Search for the cell housing the specified text and yield its [X, Y] center coordinate. 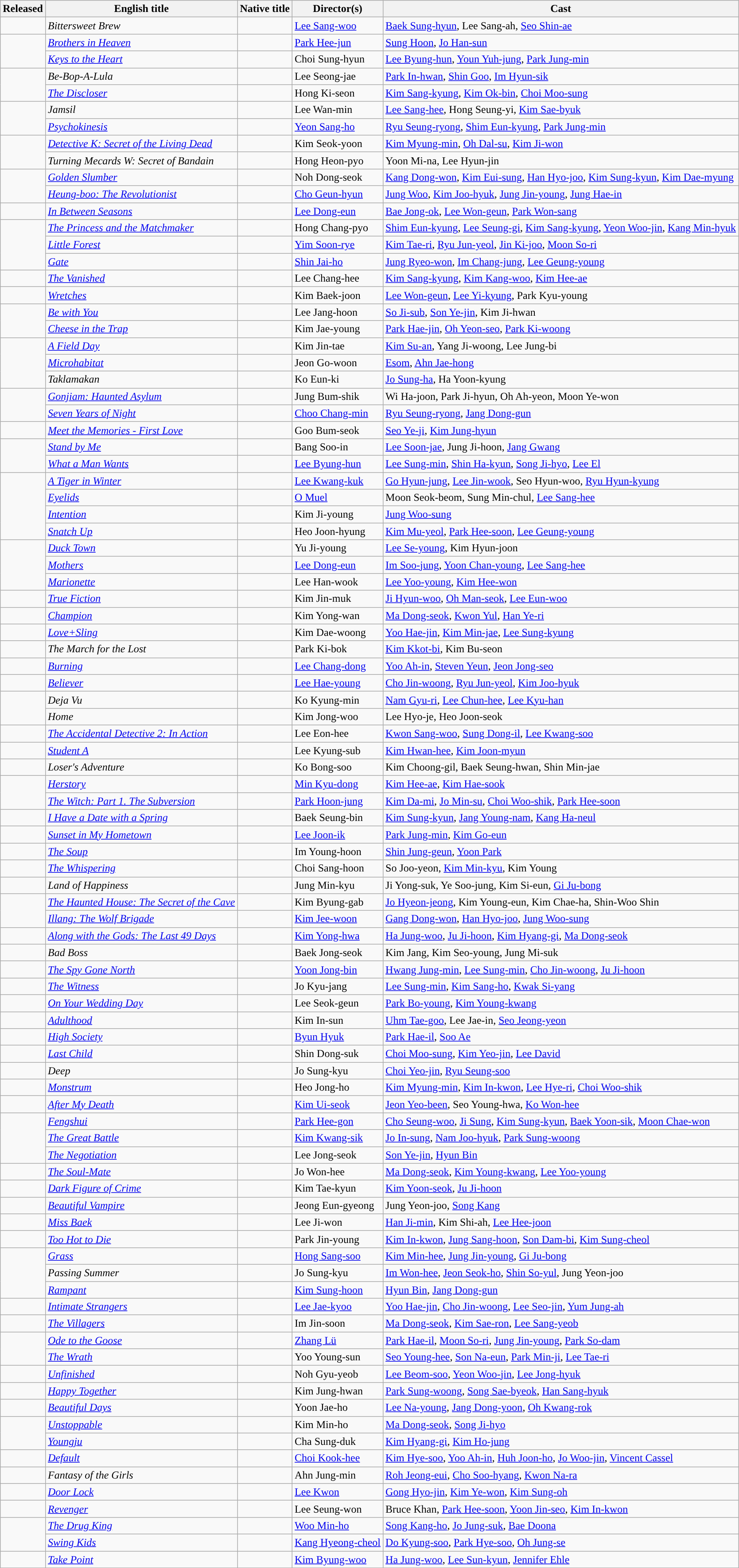
Park Hee-gon [338, 1121]
Student A [141, 751]
Passing Summer [141, 1273]
Kim In-kwon, Jung Sang-hoon, Son Dam-bi, Kim Sung-cheol [561, 1239]
Marionette [141, 582]
Ma Dong-seok, Kwon Yul, Han Ye-ri [561, 616]
Yoon Jong-bin [338, 969]
Jeong Eun-gyeong [338, 1205]
Park Hoon-jung [338, 801]
Hong Heon-pyo [338, 160]
Taklamakan [141, 379]
Shin Jai-ho [338, 262]
The Vanished [141, 279]
Little Forest [141, 245]
Kim Jee-woon [338, 919]
Deja Vu [141, 700]
Along with the Gods: The Last 49 Days [141, 936]
The Soul-Mate [141, 1172]
Yoo Young-sun [338, 1357]
Park Hae-il, Soo Ae [561, 1037]
Kim Yong-hwa [338, 936]
Park Sung-woong, Song Sae-byeok, Han Sang-hyuk [561, 1391]
O Muel [338, 498]
Lee Seung-won [338, 1509]
Jo Hyeon-jeong, Kim Young-eun, Kim Chae-ha, Shin-Woo Shin [561, 902]
Kim Dae-woong [338, 632]
The Spy Gone North [141, 969]
Unstoppable [141, 1425]
Park Hae-il, Moon So-ri, Jung Jin-young, Park So-dam [561, 1340]
Seven Years of Night [141, 413]
Kim Byung-gab [338, 902]
Last Child [141, 1054]
Cho Seung-woo, Ji Sung, Kim Sung-kyun, Baek Yoon-sik, Moon Chae-won [561, 1121]
Ko Eun-ki [338, 379]
Im Won-hee, Jeon Seok-ho, Shin So-yul, Jung Yeon-joo [561, 1273]
Ma Dong-seok, Kim Sae-ron, Lee Sang-yeob [561, 1324]
Choi Kook-hee [338, 1458]
Kim Tae-kyun [338, 1189]
A Field Day [141, 346]
Lee Byung-hun [338, 464]
Illang: The Wolf Brigade [141, 919]
Turning Mecards W: Secret of Bandain [141, 160]
Han Ji-min, Kim Shi-ah, Lee Hee-joon [561, 1222]
Lee Jong-seok [338, 1155]
Kim Hyang-gi, Kim Ho-jung [561, 1441]
High Society [141, 1037]
What a Man Wants [141, 464]
Park Ki-bok [338, 649]
Jung Min-kyu [338, 885]
Unfinished [141, 1374]
Lee Yoo-young, Kim Hee-won [561, 582]
Kim Choong-gil, Baek Seung-hwan, Shin Min-jae [561, 767]
Bang Soo-in [338, 447]
Gate [141, 262]
Noh Gyu-yeob [338, 1374]
Jo Sung-ha, Ha Yoon-kyung [561, 379]
Snatch Up [141, 531]
Lee Hae-young [338, 683]
Jamsil [141, 110]
Beautiful Vampire [141, 1205]
Intention [141, 515]
Lee Jang-hoon [338, 312]
Eyelids [141, 498]
Lee Seong-jae [338, 76]
Hyun Bin, Jang Dong-gun [561, 1290]
Bruce Khan, Park Hee-soon, Yoon Jin-seo, Kim In-kwon [561, 1509]
The Witness [141, 986]
The Whispering [141, 868]
In Between Seasons [141, 211]
Loser's Adventure [141, 767]
Kim Myung-min, Kim In-kwon, Lee Hye-ri, Choi Woo-shik [561, 1088]
Ryu Seung-ryong, Jang Dong-gun [561, 413]
Choi Yeo-jin, Ryu Seung-soo [561, 1071]
Choi Sung-hyun [338, 59]
Dark Figure of Crime [141, 1189]
English title [141, 9]
Sunset in My Hometown [141, 835]
Monstrum [141, 1088]
Jo In-sung, Nam Joo-hyuk, Park Sung-woong [561, 1138]
Kim Kkot-bi, Kim Bu-seon [561, 649]
Cheese in the Trap [141, 329]
Lee Joon-ik [338, 835]
Gonjiam: Haunted Asylum [141, 396]
Keys to the Heart [141, 59]
Lee Byung-hun, Youn Yuh-jung, Park Jung-min [561, 59]
Seo Young-hee, Son Na-eun, Park Min-ji, Lee Tae-ri [561, 1357]
Baek Jong-seok [338, 952]
Kim Jang, Kim Seo-young, Jung Mi-suk [561, 952]
Baek Sung-hyun, Lee Sang-ah, Seo Shin-ae [561, 26]
Love+Sling [141, 632]
The Villagers [141, 1324]
Kim In-sun [338, 1020]
Miss Baek [141, 1222]
Native title [265, 9]
Stand by Me [141, 447]
Land of Happiness [141, 885]
Kim Sung-kyun, Jang Young-nam, Kang Ha-neul [561, 818]
Cha Sung-duk [338, 1441]
Golden Slumber [141, 177]
The Great Battle [141, 1138]
Too Hot to Die [141, 1239]
Wi Ha-joon, Park Ji-hyun, Oh Ah-yeon, Moon Ye-won [561, 396]
Released [23, 9]
Kim Jong-woo [338, 716]
Fantasy of the Girls [141, 1475]
Kim Yoon-seok, Ju Ji-hoon [561, 1189]
Jeon Go-woon [338, 363]
Go Hyun-jung, Lee Jin-wook, Seo Hyun-woo, Ryu Hyun-kyung [561, 480]
Kim Baek-joon [338, 295]
Heo Joon-hyung [338, 531]
So Ji-sub, Son Ye-jin, Kim Ji-hwan [561, 312]
Lee Han-wook [338, 582]
Moon Seok-beom, Sung Min-chul, Lee Sang-hee [561, 498]
Ma Dong-seok, Song Ji-hyo [561, 1425]
Kang Hyeong-cheol [338, 1542]
Min Kyu-dong [338, 784]
Kim Mu-yeol, Park Hee-soon, Lee Geung-young [561, 531]
Lee Seok-geun [338, 1003]
Im Jin-soon [338, 1324]
The Negotiation [141, 1155]
The Princess and the Matchmaker [141, 228]
After My Death [141, 1104]
Park Hae-jin, Oh Yeon-seo, Park Ki-woong [561, 329]
Park Hee-jun [338, 43]
Park Jung-min, Kim Go-eun [561, 835]
Lee Na-young, Jang Dong-yoon, Oh Kwang-rok [561, 1408]
Kim Myung-min, Oh Dal-su, Kim Ji-won [561, 143]
The Haunted House: The Secret of the Cave [141, 902]
Sung Hoon, Jo Han-sun [561, 43]
Byun Hyuk [338, 1037]
Jung Yeon-joo, Song Kang [561, 1205]
Lee Eon-hee [338, 733]
Intimate Strangers [141, 1307]
Yoon Mi-na, Lee Hyun-jin [561, 160]
Kim Yong-wan [338, 616]
The Drug King [141, 1525]
Fengshui [141, 1121]
Kim Hye-soo, Yoo Ah-in, Huh Joon-ho, Jo Woo-jin, Vincent Cassel [561, 1458]
Beautiful Days [141, 1408]
Kim Jae-young [338, 329]
Jo Kyu-jang [338, 986]
Lee Kwon [338, 1492]
Burning [141, 666]
Bad Boss [141, 952]
Revenger [141, 1509]
Cho Jin-woong, Ryu Jun-yeol, Kim Joo-hyuk [561, 683]
Be with You [141, 312]
Heo Jong-ho [338, 1088]
Lee Sung-min, Kim Sang-ho, Kwak Si-yang [561, 986]
Kim Hwan-hee, Kim Joon-myun [561, 751]
Goo Bum-seok [338, 430]
Jung Woo-sung [561, 515]
The March for the Lost [141, 649]
Lee Kwang-kuk [338, 480]
Zhang Lü [338, 1340]
Lee Chang-dong [338, 666]
Mothers [141, 565]
Director(s) [338, 9]
Be-Bop-A-Lula [141, 76]
Swing Kids [141, 1542]
Choi Moo-sung, Kim Yeo-jin, Lee David [561, 1054]
Kim Sang-kyung, Kim Ok-bin, Choi Moo-sung [561, 93]
Kim Kwang-sik [338, 1138]
Hong Chang-pyo [338, 228]
Kim Seok-yoon [338, 143]
Microhabitat [141, 363]
Bittersweet Brew [141, 26]
Lee Beom-soo, Yeon Woo-jin, Lee Jong-hyuk [561, 1374]
Im Young-hoon [338, 852]
Cast [561, 9]
I Have a Date with a Spring [141, 818]
Yim Soon-rye [338, 245]
Lee Hyo-je, Heo Joon-seok [561, 716]
Shim Eun-kyung, Lee Seung-gi, Kim Sang-kyung, Yeon Woo-jin, Kang Min-hyuk [561, 228]
Im Soo-jung, Yoon Chan-young, Lee Sang-hee [561, 565]
Ha Jung-woo, Ju Ji-hoon, Kim Hyang-gi, Ma Dong-seok [561, 936]
Ma Dong-seok, Kim Young-kwang, Lee Yoo-young [561, 1172]
Lee Ji-won [338, 1222]
Son Ye-jin, Hyun Bin [561, 1155]
Jeon Yeo-been, Seo Young-hwa, Ko Won-hee [561, 1104]
Do Kyung-soo, Park Hye-soo, Oh Jung-se [561, 1542]
Jung Bum-shik [338, 396]
Happy Together [141, 1391]
Jung Woo, Kim Joo-hyuk, Jung Jin-young, Jung Hae-in [561, 194]
Yoon Jae-ho [338, 1408]
Ko Bong-soo [338, 767]
Esom, Ahn Jae-hong [561, 363]
Choo Chang-min [338, 413]
Champion [141, 616]
Nam Gyu-ri, Lee Chun-hee, Lee Kyu-han [561, 700]
The Discloser [141, 93]
Choi Sang-hoon [338, 868]
Yeon Sang-ho [338, 127]
On Your Wedding Day [141, 1003]
Default [141, 1458]
Detective K: Secret of the Living Dead [141, 143]
Kim Tae-ri, Ryu Jun-yeol, Jin Ki-joo, Moon So-ri [561, 245]
Shin Dong-suk [338, 1054]
Lee Won-geun, Lee Yi-kyung, Park Kyu-young [561, 295]
Jung Ryeo-won, Im Chang-jung, Lee Geung-young [561, 262]
Adulthood [141, 1020]
Kang Dong-won, Kim Eui-sung, Han Hyo-joo, Kim Sung-kyun, Kim Dae-myung [561, 177]
Home [141, 716]
Kim Jung-hwan [338, 1391]
Yoo Hae-jin, Cho Jin-woong, Lee Seo-jin, Yum Jung-ah [561, 1307]
Seo Ye-ji, Kim Jung-hyun [561, 430]
Kim Byung-woo [338, 1559]
Kim Ui-seok [338, 1104]
Park In-hwan, Shin Goo, Im Hyun-sik [561, 76]
So Joo-yeon, Kim Min-kyu, Kim Young [561, 868]
Grass [141, 1256]
Door Lock [141, 1492]
Duck Town [141, 548]
Lee Jae-kyoo [338, 1307]
Park Bo-young, Kim Young-kwang [561, 1003]
Kim Da-mi, Jo Min-su, Choi Woo-shik, Park Hee-soon [561, 801]
Hong Ki-seon [338, 93]
Rampant [141, 1290]
Yoo Hae-jin, Kim Min-jae, Lee Sung-kyung [561, 632]
Lee Wan-min [338, 110]
Woo Min-ho [338, 1525]
Lee Se-young, Kim Hyun-joon [561, 548]
Bae Jong-ok, Lee Won-geun, Park Won-sang [561, 211]
Noh Dong-seok [338, 177]
Baek Seung-bin [338, 818]
Kim Ji-young [338, 515]
Ji Hyun-woo, Oh Man-seok, Lee Eun-woo [561, 599]
Brothers in Heaven [141, 43]
Kim Sung-hoon [338, 1290]
Heung-boo: The Revolutionist [141, 194]
The Soup [141, 852]
Lee Chang-hee [338, 279]
Kim Jin-muk [338, 599]
Kim Hee-ae, Kim Hae-sook [561, 784]
Lee Kyung-sub [338, 751]
Ryu Seung-ryong, Shim Eun-kyung, Park Jung-min [561, 127]
Lee Sang-woo [338, 26]
Lee Sang-hee, Hong Seung-yi, Kim Sae-byuk [561, 110]
Herstory [141, 784]
The Witch: Part 1. The Subversion [141, 801]
Hong Sang-soo [338, 1256]
Kim Min-ho [338, 1425]
Wretches [141, 295]
Yoo Ah-in, Steven Yeun, Jeon Jong-seo [561, 666]
Kim Min-hee, Jung Jin-young, Gi Ju-bong [561, 1256]
Cho Geun-hyun [338, 194]
Gong Hyo-jin, Kim Ye-won, Kim Sung-oh [561, 1492]
True Fiction [141, 599]
Kim Jin-tae [338, 346]
Youngju [141, 1441]
Uhm Tae-goo, Lee Jae-in, Seo Jeong-yeon [561, 1020]
Kwon Sang-woo, Sung Dong-il, Lee Kwang-soo [561, 733]
The Wrath [141, 1357]
Park Jin-young [338, 1239]
Roh Jeong-eui, Cho Soo-hyang, Kwon Na-ra [561, 1475]
The Accidental Detective 2: In Action [141, 733]
Ode to the Goose [141, 1340]
Ha Jung-woo, Lee Sun-kyun, Jennifer Ehle [561, 1559]
Ko Kyung-min [338, 700]
Ji Yong-suk, Ye Soo-jung, Kim Si-eun, Gi Ju-bong [561, 885]
Gang Dong-won, Han Hyo-joo, Jung Woo-sung [561, 919]
Ahn Jung-min [338, 1475]
Lee Sung-min, Shin Ha-kyun, Song Ji-hyo, Lee El [561, 464]
A Tiger in Winter [141, 480]
Kim Su-an, Yang Ji-woong, Lee Jung-bi [561, 346]
Song Kang-ho, Jo Jung-suk, Bae Doona [561, 1525]
Yu Ji-young [338, 548]
Shin Jung-geun, Yoon Park [561, 852]
Meet the Memories - First Love [141, 430]
Lee Soon-jae, Jung Ji-hoon, Jang Gwang [561, 447]
Believer [141, 683]
Take Point [141, 1559]
Jo Won-hee [338, 1172]
Hwang Jung-min, Lee Sung-min, Cho Jin-woong, Ju Ji-hoon [561, 969]
Deep [141, 1071]
Psychokinesis [141, 127]
Kim Sang-kyung, Kim Kang-woo, Kim Hee-ae [561, 279]
